Capture the cell that displays the provided text and extract its [x, y] central coordinate. 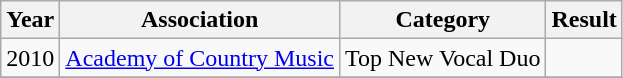
Academy of Country Music [200, 58]
Result [584, 20]
Top New Vocal Duo [442, 58]
Category [442, 20]
2010 [30, 58]
Year [30, 20]
Association [200, 20]
